Capture the cell that displays the provided text and extract its (x, y) central coordinate. 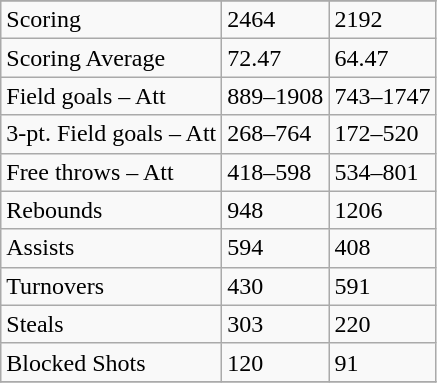
91 (382, 362)
Scoring (112, 20)
172–520 (382, 134)
Field goals – Att (112, 96)
1206 (382, 210)
2464 (276, 20)
Rebounds (112, 210)
534–801 (382, 172)
743–1747 (382, 96)
3-pt. Field goals – Att (112, 134)
72.47 (276, 58)
268–764 (276, 134)
594 (276, 248)
Assists (112, 248)
120 (276, 362)
2192 (382, 20)
Blocked Shots (112, 362)
430 (276, 286)
408 (382, 248)
Scoring Average (112, 58)
948 (276, 210)
Free throws – Att (112, 172)
418–598 (276, 172)
889–1908 (276, 96)
Turnovers (112, 286)
220 (382, 324)
303 (276, 324)
64.47 (382, 58)
591 (382, 286)
Steals (112, 324)
